Detect which cell encompasses the target text, then output its [x, y] center coordinate. 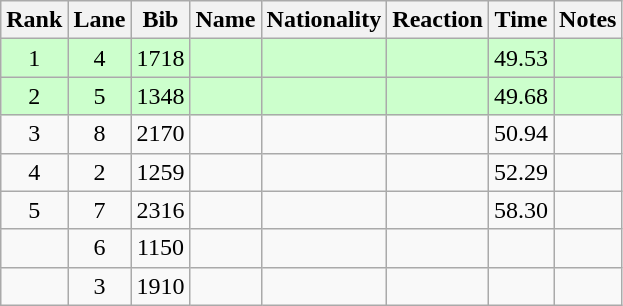
1910 [160, 286]
Lane [100, 20]
1259 [160, 172]
49.53 [520, 58]
50.94 [520, 134]
1 [34, 58]
2170 [160, 134]
Rank [34, 20]
Notes [588, 20]
7 [100, 210]
8 [100, 134]
Nationality [324, 20]
6 [100, 248]
49.68 [520, 96]
1150 [160, 248]
1718 [160, 58]
1348 [160, 96]
Bib [160, 20]
58.30 [520, 210]
Reaction [438, 20]
2316 [160, 210]
Time [520, 20]
Name [226, 20]
52.29 [520, 172]
